Pinpoint the cell where the given text exists, returning its [x, y] midpoint coordinate. 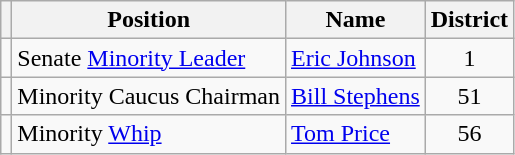
District [469, 20]
1 [469, 58]
Name [356, 20]
56 [469, 134]
51 [469, 96]
Tom Price [356, 134]
Senate Minority Leader [149, 58]
Minority Whip [149, 134]
Eric Johnson [356, 58]
Position [149, 20]
Bill Stephens [356, 96]
Minority Caucus Chairman [149, 96]
